Locate the cell with the specified text and output its (x, y) center coordinate. 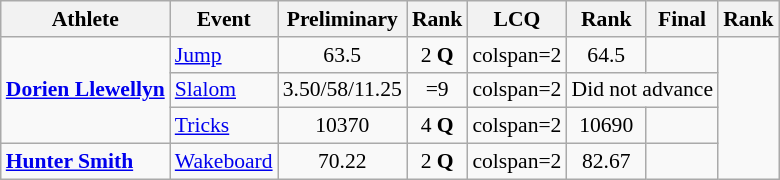
4 Q (438, 126)
LCQ (516, 19)
63.5 (342, 55)
Jump (224, 55)
70.22 (342, 162)
Hunter Smith (86, 162)
64.5 (606, 55)
Athlete (86, 19)
10370 (342, 126)
Wakeboard (224, 162)
Event (224, 19)
82.67 (606, 162)
Dorien Llewellyn (86, 90)
Tricks (224, 126)
3.50/58/11.25 (342, 90)
Preliminary (342, 19)
10690 (606, 126)
Slalom (224, 90)
Final (682, 19)
Did not advance (642, 90)
=9 (438, 90)
